Detect which cell encompasses the target text, then output its (x, y) center coordinate. 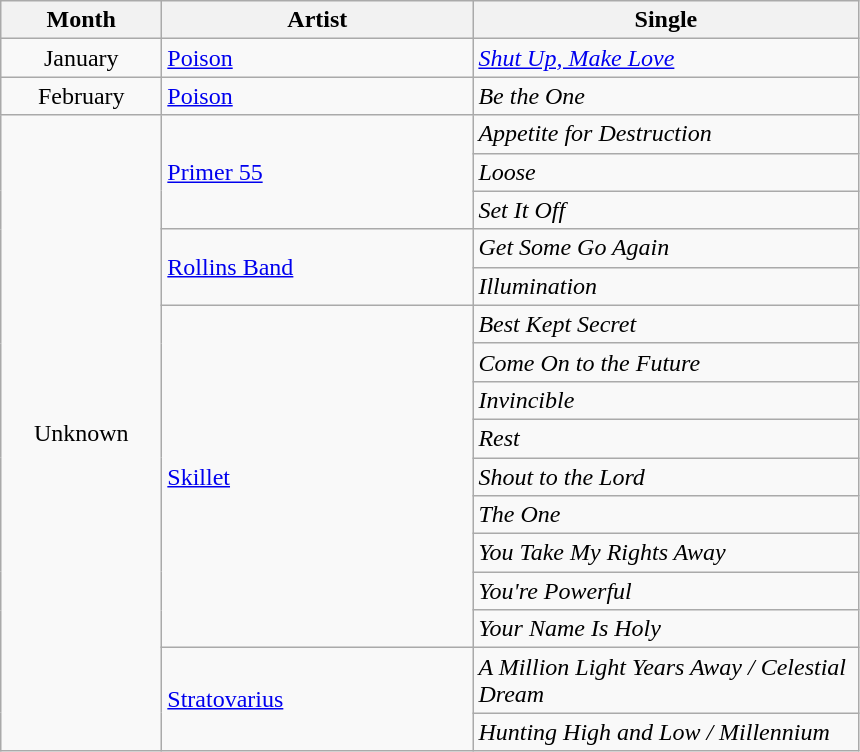
The One (666, 515)
Loose (666, 172)
You're Powerful (666, 591)
Single (666, 20)
Stratovarius (318, 700)
Rest (666, 438)
Shut Up, Make Love (666, 58)
Your Name Is Holy (666, 629)
Month (82, 20)
Set It Off (666, 210)
Come On to the Future (666, 362)
Be the One (666, 96)
January (82, 58)
Get Some Go Again (666, 248)
Skillet (318, 476)
Hunting High and Low / Millennium (666, 732)
Artist (318, 20)
Invincible (666, 400)
Illumination (666, 286)
Rollins Band (318, 267)
Unknown (82, 433)
Best Kept Secret (666, 324)
You Take My Rights Away (666, 553)
Primer 55 (318, 172)
Shout to the Lord (666, 477)
A Million Light Years Away / Celestial Dream (666, 680)
Appetite for Destruction (666, 134)
February (82, 96)
